Identify which cell holds the provided text, then report its [X, Y] central coordinate. 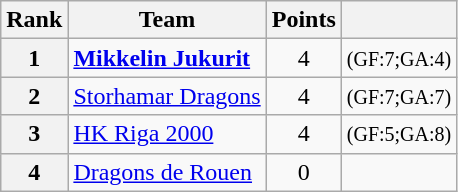
(GF:5;GA:8) [398, 134]
Points [304, 20]
3 [34, 134]
0 [304, 172]
(GF:7;GA:4) [398, 58]
Dragons de Rouen [167, 172]
(GF:7;GA:7) [398, 96]
2 [34, 96]
Storhamar Dragons [167, 96]
Rank [34, 20]
Mikkelin Jukurit [167, 58]
HK Riga 2000 [167, 134]
1 [34, 58]
Team [167, 20]
